Determine the (X, Y) coordinate at the center of the cell enclosing the given text.  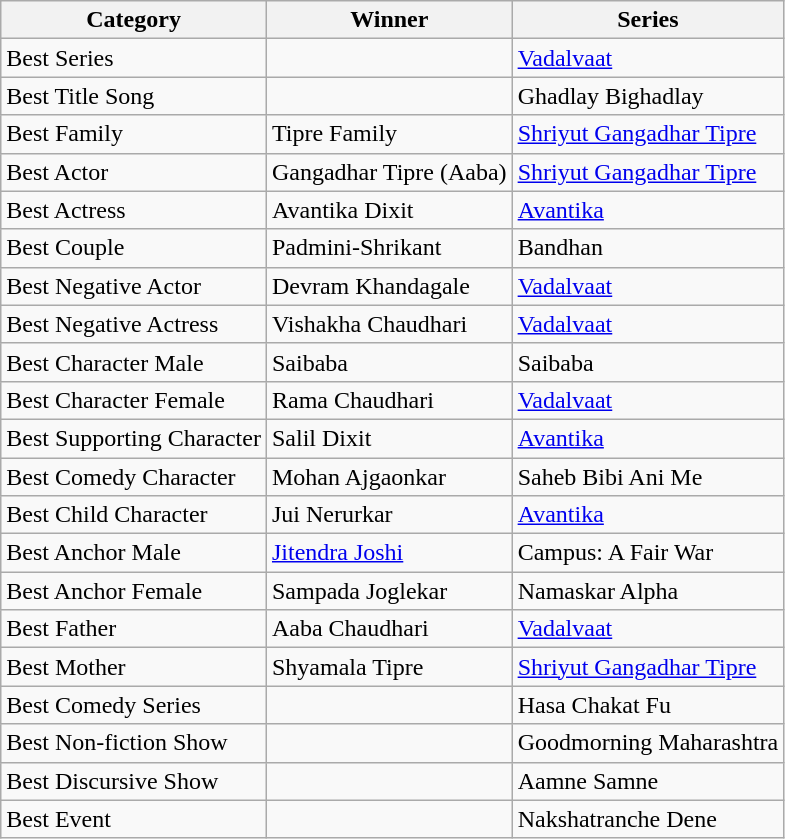
Namaskar Alpha (648, 591)
Mohan Ajgaonkar (389, 477)
Best Anchor Male (134, 553)
Nakshatranche Dene (648, 819)
Salil Dixit (389, 438)
Best Comedy Character (134, 477)
Best Non-fiction Show (134, 743)
Aaba Chaudhari (389, 629)
Hasa Chakat Fu (648, 705)
Best Series (134, 58)
Tipre Family (389, 134)
Vishakha Chaudhari (389, 324)
Campus: A Fair War (648, 553)
Best Actor (134, 172)
Best Father (134, 629)
Padmini-Shrikant (389, 248)
Best Anchor Female (134, 591)
Devram Khandagale (389, 286)
Best Negative Actor (134, 286)
Sampada Joglekar (389, 591)
Best Supporting Character (134, 438)
Best Family (134, 134)
Ghadlay Bighadlay (648, 96)
Best Couple (134, 248)
Best Character Male (134, 362)
Goodmorning Maharashtra (648, 743)
Best Event (134, 819)
Best Title Song (134, 96)
Best Mother (134, 667)
Avantika Dixit (389, 210)
Best Discursive Show (134, 781)
Best Negative Actress (134, 324)
Category (134, 20)
Aamne Samne (648, 781)
Best Comedy Series (134, 705)
Bandhan (648, 248)
Best Child Character (134, 515)
Saheb Bibi Ani Me (648, 477)
Shyamala Tipre (389, 667)
Winner (389, 20)
Best Actress (134, 210)
Jitendra Joshi (389, 553)
Series (648, 20)
Best Character Female (134, 400)
Gangadhar Tipre (Aaba) (389, 172)
Rama Chaudhari (389, 400)
Jui Nerurkar (389, 515)
